Extract the [X, Y] coordinate from the center of the cell holding the provided text.  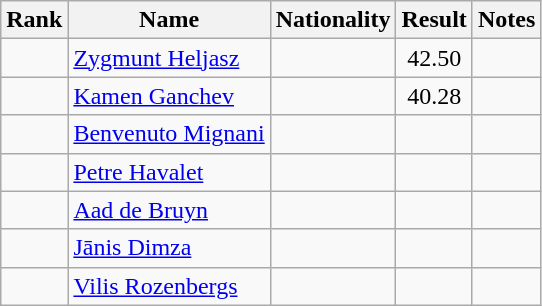
Aad de Bruyn [169, 210]
Jānis Dimza [169, 248]
40.28 [434, 96]
Vilis Rozenbergs [169, 286]
Zygmunt Heljasz [169, 58]
Rank [34, 20]
Petre Havalet [169, 172]
Nationality [333, 20]
Notes [506, 20]
42.50 [434, 58]
Name [169, 20]
Kamen Ganchev [169, 96]
Result [434, 20]
Benvenuto Mignani [169, 134]
